Pinpoint the cell where the given text exists, returning its (X, Y) midpoint coordinate. 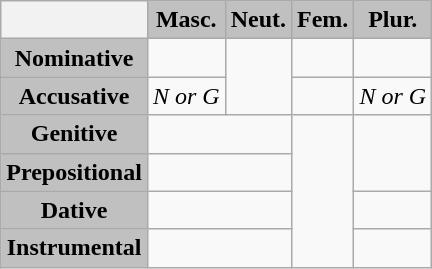
Genitive (74, 134)
Masc. (186, 20)
Neut. (258, 20)
Accusative (74, 96)
Plur. (393, 20)
Prepositional (74, 172)
Nominative (74, 58)
Dative (74, 210)
Instrumental (74, 248)
Fem. (323, 20)
